Capture the cell that displays the provided text and extract its (X, Y) central coordinate. 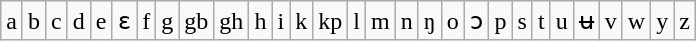
u (562, 21)
d (78, 21)
o (452, 21)
h (260, 21)
c (57, 21)
v (610, 21)
y (662, 21)
a (12, 21)
s (522, 21)
gb (196, 21)
k (302, 21)
m (381, 21)
f (146, 21)
kp (330, 21)
w (636, 21)
n (406, 21)
t (541, 21)
ɛ (124, 21)
ʉ (586, 21)
z (685, 21)
g (168, 21)
p (500, 21)
b (34, 21)
gh (232, 21)
i (281, 21)
l (357, 21)
e (101, 21)
ɔ (476, 21)
ŋ (430, 21)
